Identify which cell holds the provided text, then report its [x, y] central coordinate. 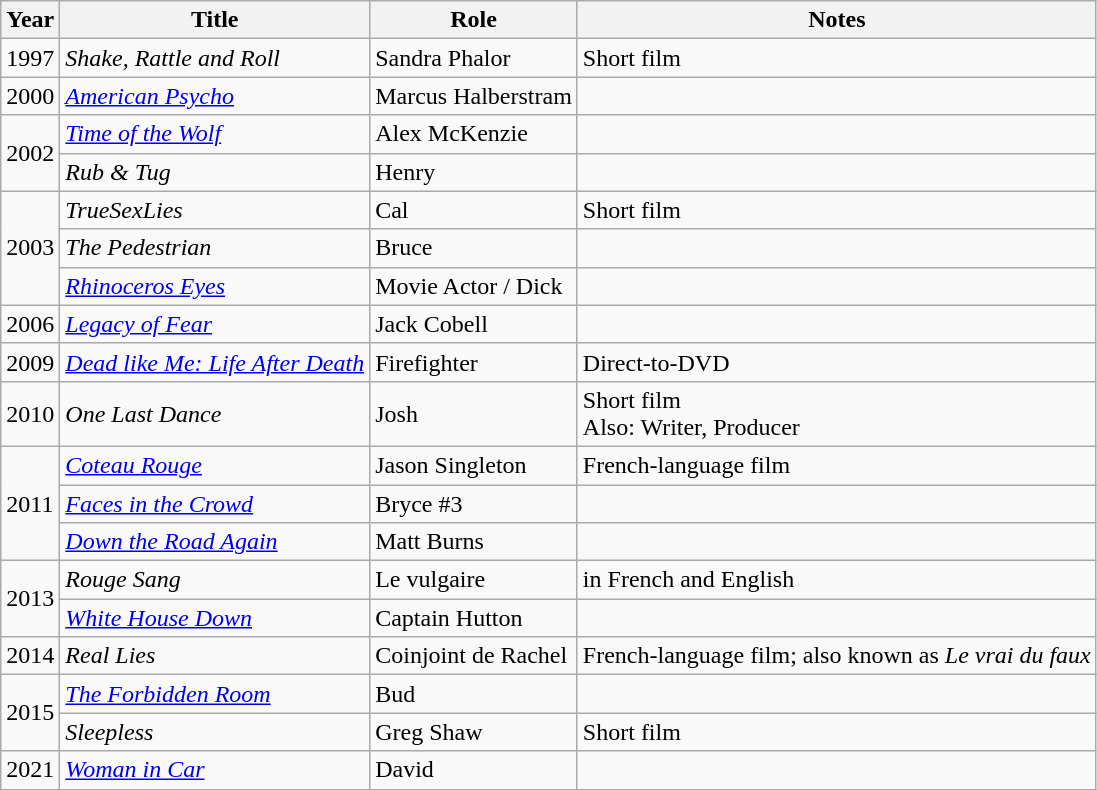
Coinjoint de Rachel [474, 656]
Coteau Rouge [215, 465]
Marcus Halberstram [474, 96]
White House Down [215, 618]
in French and English [836, 580]
Year [30, 20]
Alex McKenzie [474, 134]
Dead like Me: Life After Death [215, 362]
The Forbidden Room [215, 694]
TrueSexLies [215, 210]
Jack Cobell [474, 324]
Bryce #3 [474, 503]
Shake, Rattle and Roll [215, 58]
Josh [474, 414]
2006 [30, 324]
Sandra Phalor [474, 58]
Notes [836, 20]
2009 [30, 362]
2011 [30, 503]
French-language film; also known as Le vrai du faux [836, 656]
Faces in the Crowd [215, 503]
Greg Shaw [474, 732]
Firefighter [474, 362]
One Last Dance [215, 414]
Bud [474, 694]
David [474, 770]
2015 [30, 713]
2002 [30, 153]
Real Lies [215, 656]
2010 [30, 414]
Time of the Wolf [215, 134]
Down the Road Again [215, 542]
1997 [30, 58]
2013 [30, 599]
Rhinoceros Eyes [215, 286]
Henry [474, 172]
Le vulgaire [474, 580]
2021 [30, 770]
Rouge Sang [215, 580]
Title [215, 20]
Matt Burns [474, 542]
Captain Hutton [474, 618]
Bruce [474, 248]
Jason Singleton [474, 465]
Short filmAlso: Writer, Producer [836, 414]
Legacy of Fear [215, 324]
Sleepless [215, 732]
Woman in Car [215, 770]
Movie Actor / Dick [474, 286]
The Pedestrian [215, 248]
American Psycho [215, 96]
Cal [474, 210]
2014 [30, 656]
Role [474, 20]
Rub & Tug [215, 172]
2003 [30, 248]
Direct-to-DVD [836, 362]
2000 [30, 96]
French-language film [836, 465]
